Scan for the cell matching the given text and deliver its [X, Y] coordinate at center. 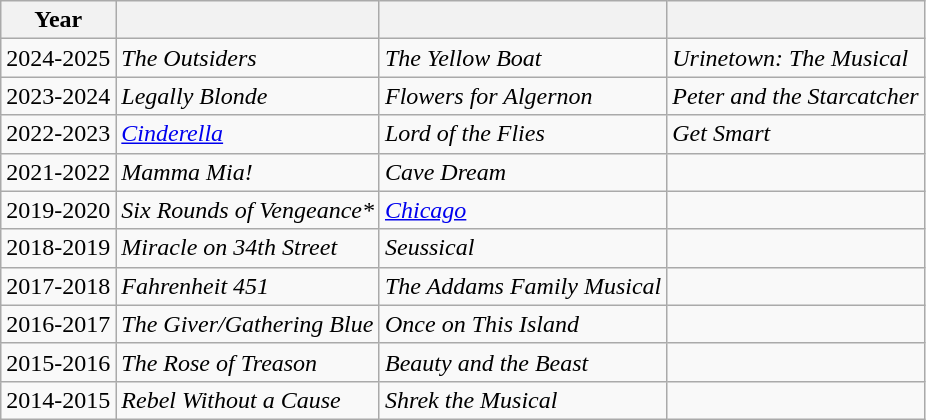
Flowers for Algernon [522, 96]
Shrek the Musical [522, 400]
The Addams Family Musical [522, 286]
Chicago [522, 210]
2018-2019 [58, 248]
Year [58, 20]
Get Smart [796, 134]
Once on This Island [522, 324]
Beauty and the Beast [522, 362]
The Outsiders [248, 58]
Cinderella [248, 134]
2023-2024 [58, 96]
2014-2015 [58, 400]
Six Rounds of Vengeance* [248, 210]
Lord of the Flies [522, 134]
Cave Dream [522, 172]
Urinetown: The Musical [796, 58]
Fahrenheit 451 [248, 286]
2015-2016 [58, 362]
Seussical [522, 248]
The Yellow Boat [522, 58]
2017-2018 [58, 286]
The Giver/Gathering Blue [248, 324]
Rebel Without a Cause [248, 400]
Peter and the Starcatcher [796, 96]
2016-2017 [58, 324]
2019-2020 [58, 210]
Miracle on 34th Street [248, 248]
2022-2023 [58, 134]
2021-2022 [58, 172]
The Rose of Treason [248, 362]
2024-2025 [58, 58]
Legally Blonde [248, 96]
Mamma Mia! [248, 172]
